Extract the [X, Y] coordinate from the center of the cell holding the provided text.  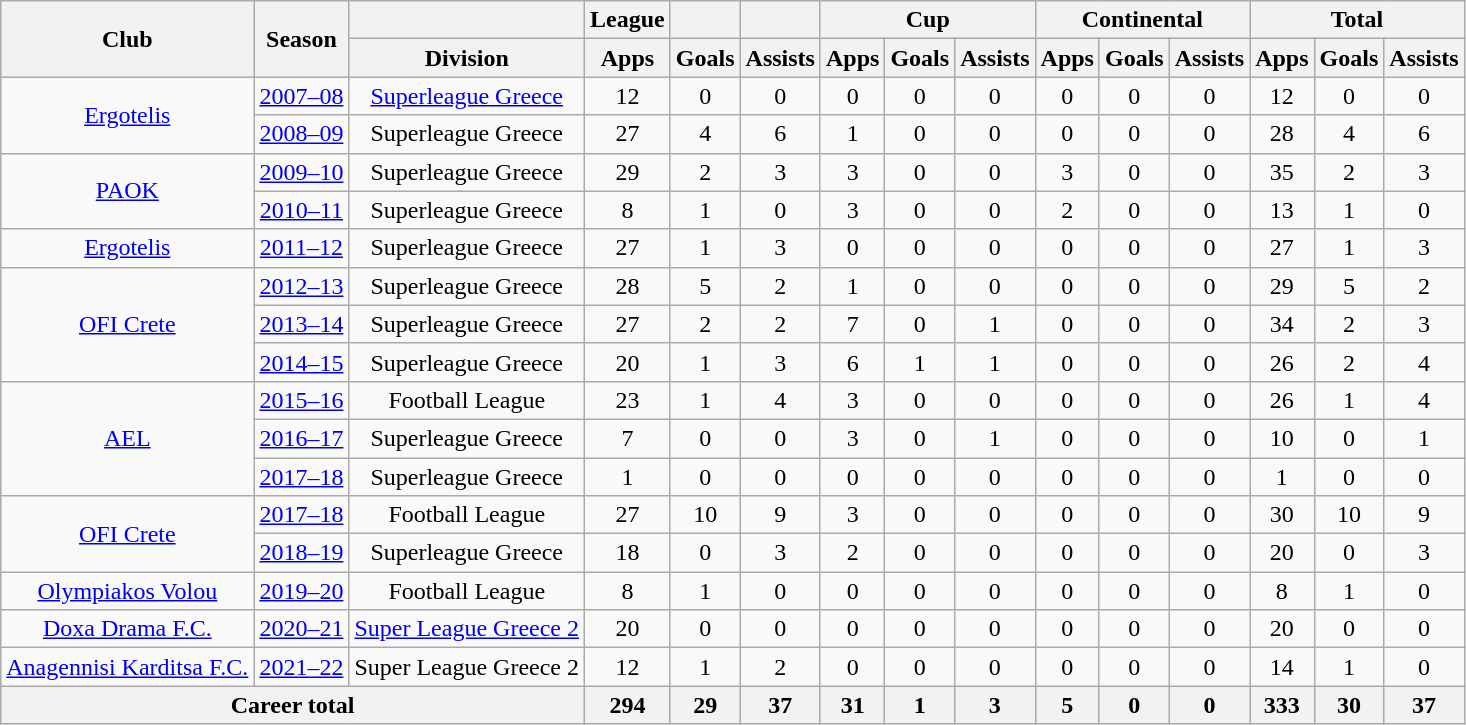
23 [628, 400]
Division [467, 58]
2009–10 [302, 172]
Anagennisi Karditsa F.C. [128, 667]
294 [628, 705]
Continental [1142, 20]
2018–19 [302, 553]
2010–11 [302, 210]
14 [1282, 667]
2019–20 [302, 591]
2012–13 [302, 286]
34 [1282, 324]
Cup [928, 20]
PAOK [128, 191]
2008–09 [302, 134]
35 [1282, 172]
333 [1282, 705]
2020–21 [302, 629]
Olympiakos Volou [128, 591]
Season [302, 39]
13 [1282, 210]
18 [628, 553]
Doxa Drama F.C. [128, 629]
2013–14 [302, 324]
31 [852, 705]
Career total [293, 705]
AEL [128, 438]
2014–15 [302, 362]
2021–22 [302, 667]
League [628, 20]
2011–12 [302, 248]
2016–17 [302, 438]
2015–16 [302, 400]
Club [128, 39]
Total [1358, 20]
2007–08 [302, 96]
